Provide the (X, Y) coordinate of the cell's center where the given text is located.  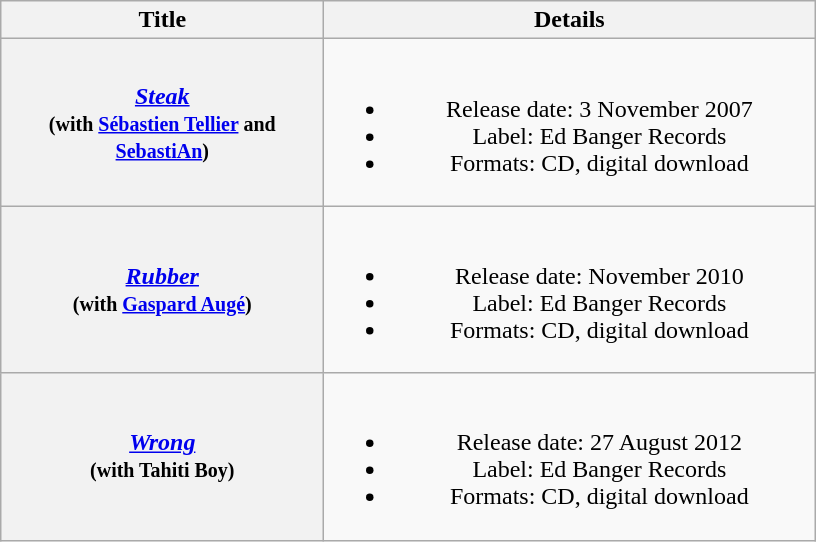
Steak(with Sébastien Tellier and SebastiAn) (162, 122)
Release date: 27 August 2012Label: Ed Banger RecordsFormats: CD, digital download (570, 456)
Release date: 3 November 2007Label: Ed Banger RecordsFormats: CD, digital download (570, 122)
Wrong(with Tahiti Boy) (162, 456)
Title (162, 20)
Release date: November 2010Label: Ed Banger RecordsFormats: CD, digital download (570, 290)
Rubber(with Gaspard Augé) (162, 290)
Details (570, 20)
